Scan for the cell matching the given text and deliver its (x, y) coordinate at center. 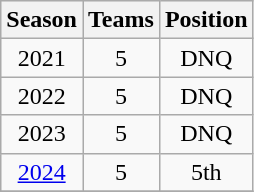
2022 (42, 96)
Teams (120, 20)
2024 (42, 172)
2023 (42, 134)
Position (206, 20)
5th (206, 172)
Season (42, 20)
2021 (42, 58)
